Search for the cell housing the specified text and yield its (X, Y) center coordinate. 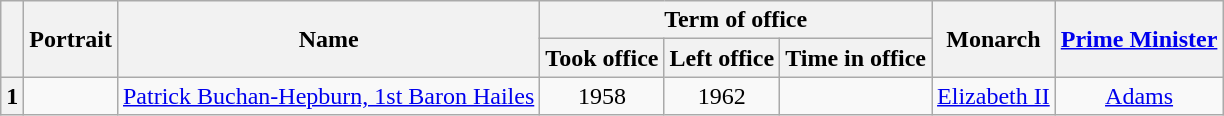
Monarch (994, 39)
Prime Minister (1139, 39)
1962 (722, 96)
Time in office (856, 58)
Left office (722, 58)
Name (328, 39)
Portrait (71, 39)
Patrick Buchan-Hepburn, 1st Baron Hailes (328, 96)
Adams (1139, 96)
1 (12, 96)
Took office (602, 58)
Elizabeth II (994, 96)
Term of office (736, 20)
1958 (602, 96)
